Determine the [X, Y] coordinate at the center of the cell enclosing the given text.  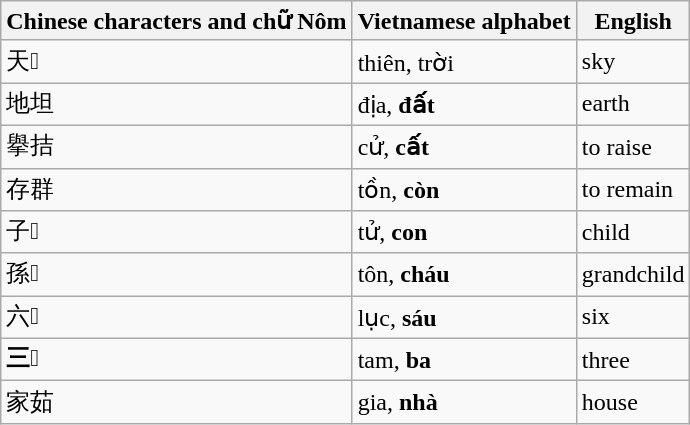
to remain [633, 190]
lục, sáu [464, 318]
thiên, trời [464, 62]
child [633, 232]
sky [633, 62]
to raise [633, 146]
house [633, 402]
地坦 [176, 104]
six [633, 318]
earth [633, 104]
tồn, còn [464, 190]
English [633, 21]
天𡗶 [176, 62]
tôn, cháu [464, 274]
địa, đất [464, 104]
孫𡥙 [176, 274]
three [633, 360]
Chinese characters and chữ Nôm [176, 21]
gia, nhà [464, 402]
grandchild [633, 274]
cử, cất [464, 146]
子𡥵 [176, 232]
tử, con [464, 232]
Vietnamese alphabet [464, 21]
擧拮 [176, 146]
tam, ba [464, 360]
三𠀧 [176, 360]
家茹 [176, 402]
六𦒹 [176, 318]
存群 [176, 190]
